Capture the cell that displays the provided text and extract its (x, y) central coordinate. 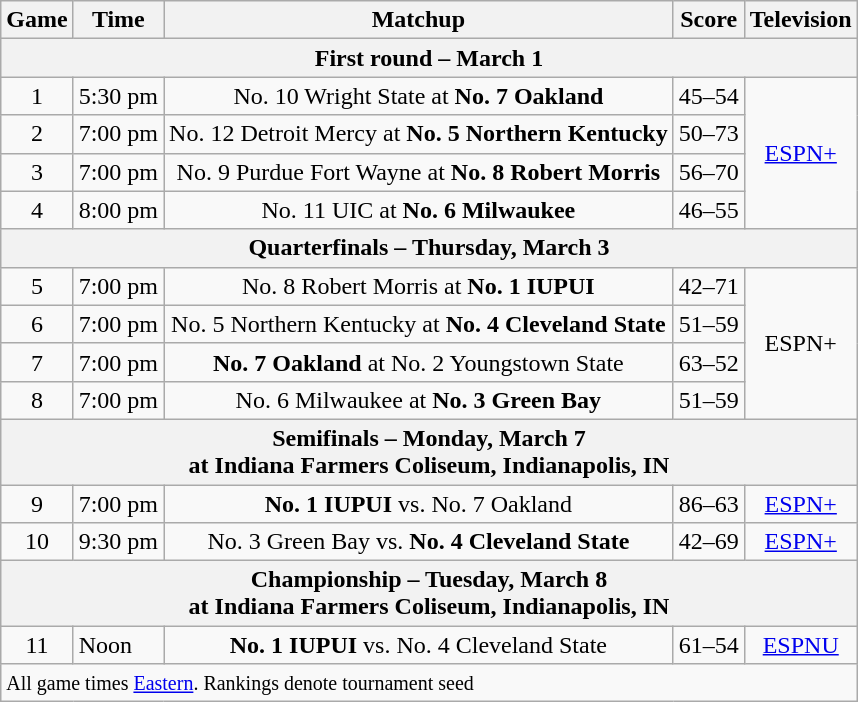
3 (37, 172)
9 (37, 503)
No. 8 Robert Morris at No. 1 IUPUI (419, 286)
No. 6 Milwaukee at No. 3 Green Bay (419, 400)
8 (37, 400)
Quarterfinals – Thursday, March 3 (429, 248)
No. 1 IUPUI vs. No. 4 Cleveland State (419, 645)
No. 1 IUPUI vs. No. 7 Oakland (419, 503)
Championship – Tuesday, March 8at Indiana Farmers Coliseum, Indianapolis, IN (429, 594)
63–52 (708, 362)
2 (37, 134)
4 (37, 210)
9:30 pm (118, 542)
ESPNU (800, 645)
No. 10 Wright State at No. 7 Oakland (419, 96)
No. 12 Detroit Mercy at No. 5 Northern Kentucky (419, 134)
All game times Eastern. Rankings denote tournament seed (429, 683)
No. 11 UIC at No. 6 Milwaukee (419, 210)
Game (37, 20)
7 (37, 362)
No. 3 Green Bay vs. No. 4 Cleveland State (419, 542)
Television (800, 20)
5:30 pm (118, 96)
10 (37, 542)
Score (708, 20)
5 (37, 286)
First round – March 1 (429, 58)
11 (37, 645)
45–54 (708, 96)
61–54 (708, 645)
86–63 (708, 503)
42–69 (708, 542)
50–73 (708, 134)
6 (37, 324)
8:00 pm (118, 210)
No. 7 Oakland at No. 2 Youngstown State (419, 362)
Semifinals – Monday, March 7at Indiana Farmers Coliseum, Indianapolis, IN (429, 452)
Matchup (419, 20)
56–70 (708, 172)
1 (37, 96)
No. 9 Purdue Fort Wayne at No. 8 Robert Morris (419, 172)
Time (118, 20)
46–55 (708, 210)
42–71 (708, 286)
No. 5 Northern Kentucky at No. 4 Cleveland State (419, 324)
Noon (118, 645)
